Return [x, y] of the center of cell containing provided text 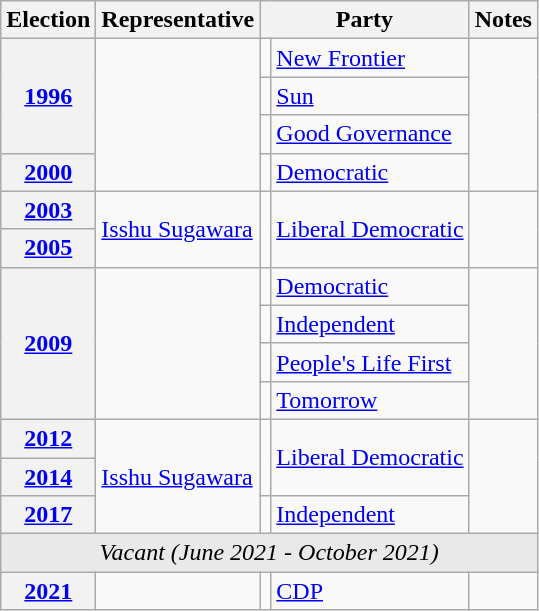
Good Governance [370, 134]
Sun [370, 96]
Election [48, 20]
Notes [503, 20]
2005 [48, 248]
2021 [48, 591]
2014 [48, 477]
New Frontier [370, 58]
2009 [48, 343]
Representative [178, 20]
1996 [48, 96]
Party [364, 20]
People's Life First [370, 362]
2003 [48, 210]
2017 [48, 515]
CDP [370, 591]
Vacant (June 2021 - October 2021) [270, 553]
2012 [48, 438]
2000 [48, 172]
Tomorrow [370, 400]
